Return the (X, Y) coordinate for the center point of the cell that contains the specified text.  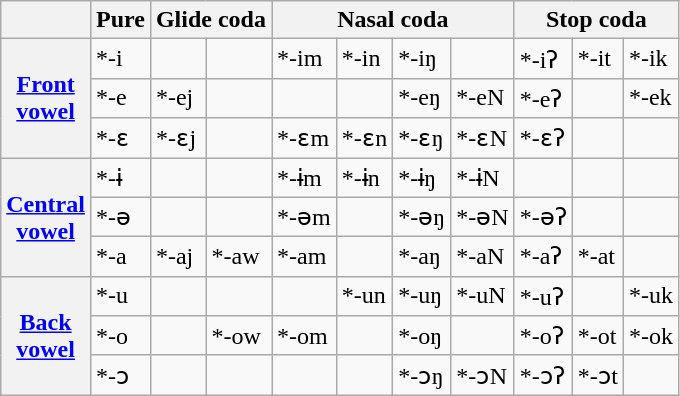
*-ot (598, 336)
*-ok (650, 336)
*-it (598, 59)
*-ɛ (120, 138)
*-əŋ (422, 217)
*-uk (650, 296)
*-uʔ (543, 296)
*-om (304, 336)
*-i (120, 59)
*-ɨn (364, 178)
*-ɔt (598, 375)
Nasal coda (394, 20)
*-at (598, 257)
*-a (120, 257)
Frontvowel (46, 98)
*-im (304, 59)
*-eN (482, 98)
Stop coda (596, 20)
*-ɛm (304, 138)
*-aN (482, 257)
*-ɨm (304, 178)
*-aj (178, 257)
*-ek (650, 98)
*-ə (120, 217)
*-ɔŋ (422, 375)
*-u (120, 296)
*-aŋ (422, 257)
*-ik (650, 59)
*-iʔ (543, 59)
*-in (364, 59)
*-ɔ (120, 375)
*-uŋ (422, 296)
*-eŋ (422, 98)
*-əm (304, 217)
*-ɔN (482, 375)
*-un (364, 296)
*-oŋ (422, 336)
*-am (304, 257)
*-əN (482, 217)
*-aʔ (543, 257)
*-əʔ (543, 217)
*-ow (239, 336)
*-e (120, 98)
Pure (120, 20)
*-ɛŋ (422, 138)
*-o (120, 336)
*-uN (482, 296)
*-ɔʔ (543, 375)
*-ɛn (364, 138)
*-oʔ (543, 336)
*-ej (178, 98)
Centralvowel (46, 218)
*-ɛj (178, 138)
*-ɨŋ (422, 178)
*-ɨN (482, 178)
Glide coda (210, 20)
*-ɛN (482, 138)
*-ɛʔ (543, 138)
*-eʔ (543, 98)
*-aw (239, 257)
*-iŋ (422, 59)
Backvowel (46, 336)
*-ɨ (120, 178)
